Return (X, Y) of the center of cell containing provided text 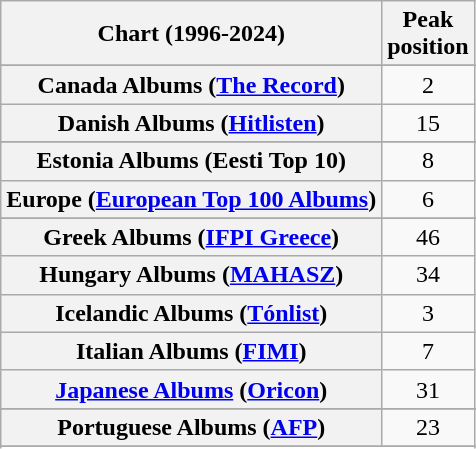
15 (428, 123)
Greek Albums (IFPI Greece) (192, 237)
Japanese Albums (Oricon) (192, 389)
2 (428, 85)
Portuguese Albums (AFP) (192, 427)
34 (428, 275)
46 (428, 237)
3 (428, 313)
Europe (European Top 100 Albums) (192, 199)
Danish Albums (Hitlisten) (192, 123)
Estonia Albums (Eesti Top 10) (192, 161)
8 (428, 161)
Icelandic Albums (Tónlist) (192, 313)
31 (428, 389)
Peakposition (428, 34)
23 (428, 427)
Hungary Albums (MAHASZ) (192, 275)
7 (428, 351)
Chart (1996-2024) (192, 34)
Italian Albums (FIMI) (192, 351)
6 (428, 199)
Canada Albums (The Record) (192, 85)
